Pinpoint the cell where the given text exists, returning its [x, y] midpoint coordinate. 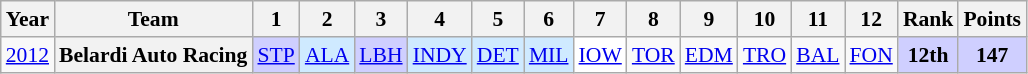
5 [498, 19]
12 [870, 19]
MIL [549, 55]
6 [549, 19]
147 [992, 55]
10 [764, 19]
TOR [654, 55]
Points [992, 19]
IOW [600, 55]
STP [276, 55]
Year [28, 19]
Rank [928, 19]
INDY [440, 55]
11 [818, 19]
12th [928, 55]
FON [870, 55]
9 [709, 19]
1 [276, 19]
EDM [709, 55]
ALA [327, 55]
4 [440, 19]
Belardi Auto Racing [153, 55]
7 [600, 19]
8 [654, 19]
DET [498, 55]
TRO [764, 55]
BAL [818, 55]
2012 [28, 55]
3 [380, 19]
2 [327, 19]
Team [153, 19]
LBH [380, 55]
